Identify which cell holds the provided text, then report its [X, Y] central coordinate. 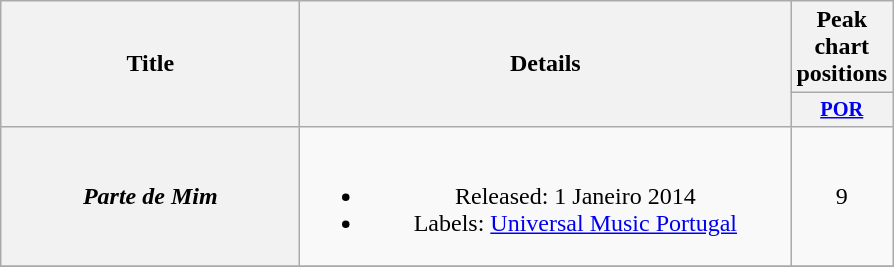
9 [842, 196]
Released: 1 Janeiro 2014Labels: Universal Music Portugal [546, 196]
Title [150, 64]
Details [546, 64]
POR [842, 110]
Parte de Mim [150, 196]
Peak chart positions [842, 47]
